From the cell containing the given text, extract its center point as (x, y) coordinate. 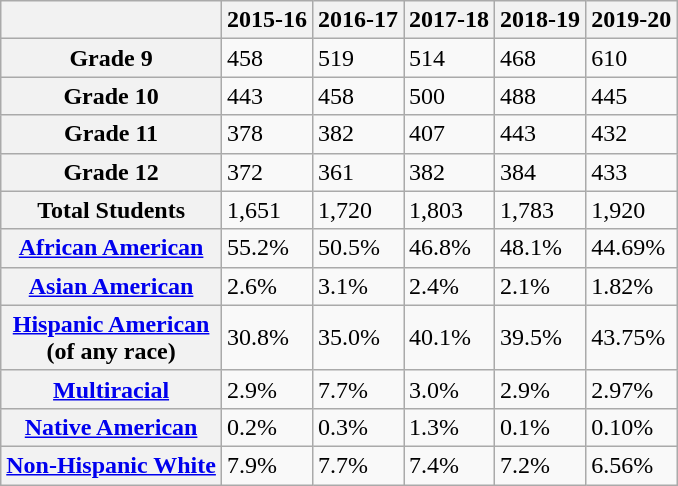
1,720 (358, 210)
2.1% (540, 286)
Grade 11 (112, 134)
2017-18 (450, 20)
2018-19 (540, 20)
2015-16 (266, 20)
1.82% (632, 286)
2016-17 (358, 20)
0.3% (358, 427)
1,651 (266, 210)
0.1% (540, 427)
55.2% (266, 248)
488 (540, 96)
Hispanic American(of any race) (112, 338)
40.1% (450, 338)
1,803 (450, 210)
African American (112, 248)
378 (266, 134)
7.9% (266, 465)
0.10% (632, 427)
6.56% (632, 465)
Total Students (112, 210)
Non-Hispanic White (112, 465)
3.1% (358, 286)
0.2% (266, 427)
2019-20 (632, 20)
44.69% (632, 248)
519 (358, 58)
46.8% (450, 248)
Grade 10 (112, 96)
1,920 (632, 210)
610 (632, 58)
39.5% (540, 338)
Grade 9 (112, 58)
432 (632, 134)
35.0% (358, 338)
Native American (112, 427)
514 (450, 58)
372 (266, 172)
1,783 (540, 210)
2.97% (632, 389)
3.0% (450, 389)
Asian American (112, 286)
48.1% (540, 248)
1.3% (450, 427)
500 (450, 96)
Multiracial (112, 389)
7.4% (450, 465)
30.8% (266, 338)
384 (540, 172)
433 (632, 172)
50.5% (358, 248)
7.2% (540, 465)
407 (450, 134)
43.75% (632, 338)
361 (358, 172)
468 (540, 58)
2.6% (266, 286)
Grade 12 (112, 172)
445 (632, 96)
2.4% (450, 286)
